Provide the [x, y] coordinate of the cell's center where the given text is located.  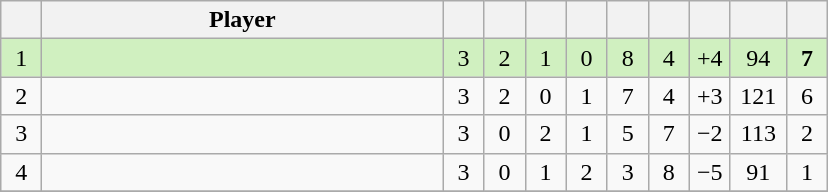
+4 [710, 58]
6 [806, 96]
−2 [710, 134]
Player [242, 20]
5 [628, 134]
94 [758, 58]
113 [758, 134]
91 [758, 172]
+3 [710, 96]
121 [758, 96]
−5 [710, 172]
